Provide the (x, y) coordinate of the cell's center where the given text is located.  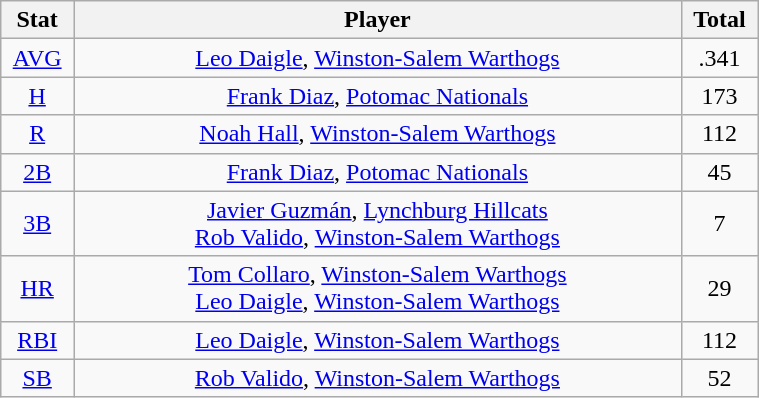
7 (719, 224)
H (38, 96)
52 (719, 378)
RBI (38, 340)
SB (38, 378)
Rob Valido, Winston-Salem Warthogs (378, 378)
R (38, 134)
Javier Guzmán, Lynchburg Hillcats Rob Valido, Winston-Salem Warthogs (378, 224)
Total (719, 20)
29 (719, 288)
2B (38, 172)
Noah Hall, Winston-Salem Warthogs (378, 134)
3B (38, 224)
.341 (719, 58)
173 (719, 96)
HR (38, 288)
45 (719, 172)
Player (378, 20)
AVG (38, 58)
Stat (38, 20)
Tom Collaro, Winston-Salem Warthogs Leo Daigle, Winston-Salem Warthogs (378, 288)
